Capture the cell that displays the provided text and extract its [x, y] central coordinate. 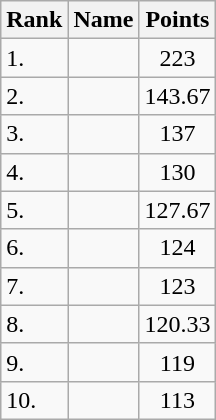
113 [178, 400]
4. [34, 172]
Points [178, 20]
Name [104, 20]
123 [178, 286]
124 [178, 248]
8. [34, 324]
3. [34, 134]
7. [34, 286]
9. [34, 362]
130 [178, 172]
6. [34, 248]
137 [178, 134]
5. [34, 210]
119 [178, 362]
143.67 [178, 96]
223 [178, 58]
Rank [34, 20]
1. [34, 58]
2. [34, 96]
120.33 [178, 324]
10. [34, 400]
127.67 [178, 210]
